Scan for the cell matching the given text and deliver its (x, y) coordinate at center. 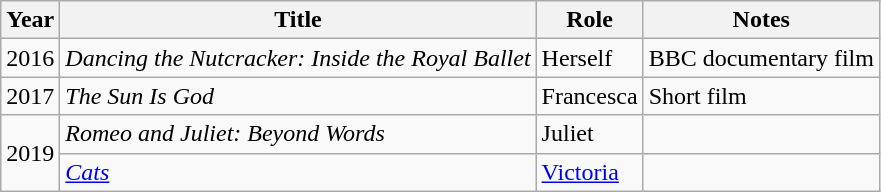
Role (590, 20)
Juliet (590, 134)
2019 (30, 153)
Herself (590, 58)
Francesca (590, 96)
Notes (761, 20)
Cats (298, 172)
Short film (761, 96)
Romeo and Juliet: Beyond Words (298, 134)
Year (30, 20)
2017 (30, 96)
Victoria (590, 172)
Title (298, 20)
The Sun Is God (298, 96)
BBC documentary film (761, 58)
Dancing the Nutcracker: Inside the Royal Ballet (298, 58)
2016 (30, 58)
